Locate the cell with the specified text and output its [x, y] center coordinate. 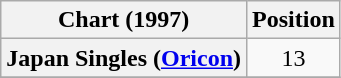
Japan Singles (Oricon) [124, 58]
Chart (1997) [124, 20]
13 [294, 58]
Position [294, 20]
